Locate the cell with the specified text and output its (x, y) center coordinate. 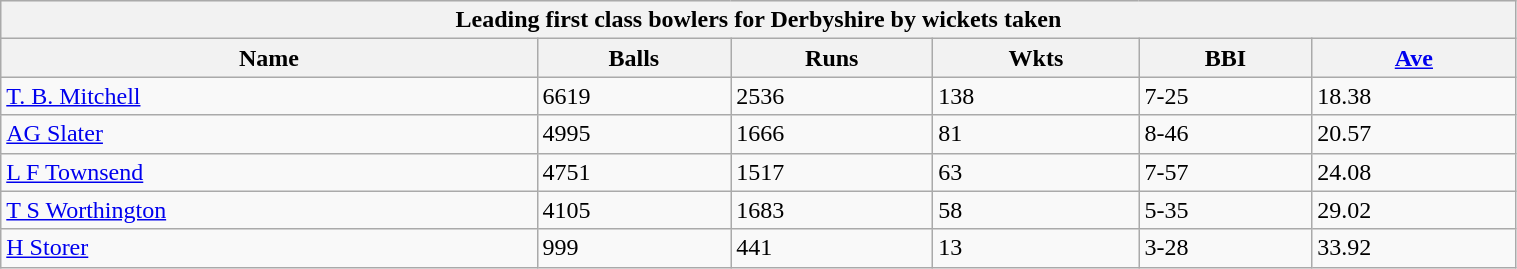
29.02 (1414, 210)
6619 (634, 96)
T. B. Mitchell (269, 96)
H Storer (269, 248)
1666 (832, 134)
7-25 (1226, 96)
999 (634, 248)
5-35 (1226, 210)
33.92 (1414, 248)
4995 (634, 134)
Wkts (1036, 58)
20.57 (1414, 134)
441 (832, 248)
24.08 (1414, 172)
3-28 (1226, 248)
1517 (832, 172)
4105 (634, 210)
T S Worthington (269, 210)
1683 (832, 210)
Runs (832, 58)
8-46 (1226, 134)
58 (1036, 210)
Balls (634, 58)
18.38 (1414, 96)
Ave (1414, 58)
63 (1036, 172)
Leading first class bowlers for Derbyshire by wickets taken (758, 20)
BBI (1226, 58)
138 (1036, 96)
7-57 (1226, 172)
Name (269, 58)
L F Townsend (269, 172)
2536 (832, 96)
81 (1036, 134)
13 (1036, 248)
AG Slater (269, 134)
4751 (634, 172)
